Provide the [x, y] coordinate of the cell's center where the given text is located.  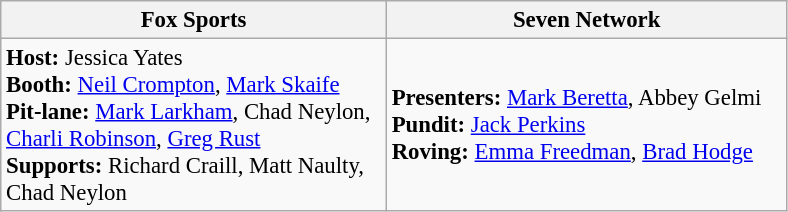
Presenters: Mark Beretta, Abbey GelmiPundit: Jack PerkinsRoving: Emma Freedman, Brad Hodge [586, 126]
Fox Sports [194, 20]
Seven Network [586, 20]
